Detect which cell encompasses the target text, then output its (X, Y) center coordinate. 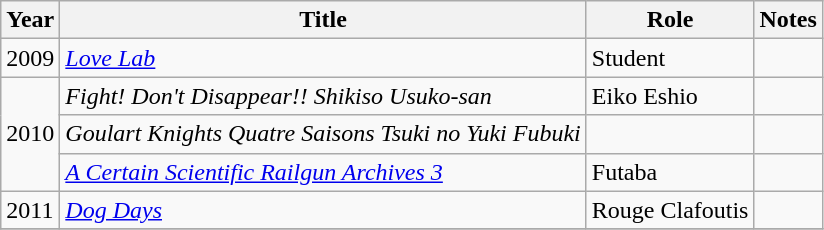
Love Lab (323, 58)
2009 (30, 58)
Eiko Eshio (670, 96)
Notes (788, 20)
Fight! Don't Disappear!! Shikiso Usuko-san (323, 96)
Dog Days (323, 210)
Year (30, 20)
Goulart Knights Quatre Saisons Tsuki no Yuki Fubuki (323, 134)
Student (670, 58)
Role (670, 20)
Futaba (670, 172)
Rouge Clafoutis (670, 210)
Title (323, 20)
2010 (30, 134)
2011 (30, 210)
A Certain Scientific Railgun Archives 3 (323, 172)
